Identify which cell holds the provided text, then report its [x, y] central coordinate. 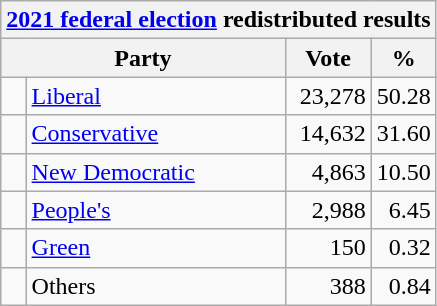
0.84 [404, 286]
6.45 [404, 210]
150 [328, 248]
% [404, 58]
2,988 [328, 210]
23,278 [328, 96]
50.28 [404, 96]
4,863 [328, 172]
Conservative [156, 134]
31.60 [404, 134]
Party [143, 58]
2021 federal election redistributed results [218, 20]
Others [156, 286]
0.32 [404, 248]
388 [328, 286]
New Democratic [156, 172]
14,632 [328, 134]
People's [156, 210]
Liberal [156, 96]
10.50 [404, 172]
Green [156, 248]
Vote [328, 58]
